Locate the cell with the specified text and output its [x, y] center coordinate. 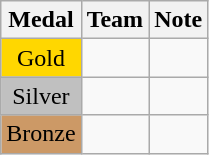
Team [115, 20]
Bronze [41, 134]
Gold [41, 58]
Silver [41, 96]
Medal [41, 20]
Note [178, 20]
